Provide the (X, Y) coordinate of the cell's center where the given text is located.  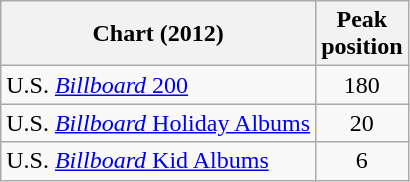
Peakposition (362, 34)
U.S. Billboard Holiday Albums (158, 123)
20 (362, 123)
6 (362, 161)
U.S. Billboard Kid Albums (158, 161)
U.S. Billboard 200 (158, 85)
180 (362, 85)
Chart (2012) (158, 34)
